Extract the [x, y] coordinate from the center of the cell holding the provided text.  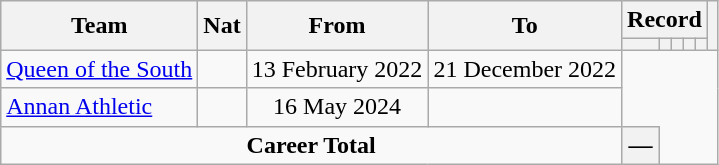
From [337, 26]
21 December 2022 [525, 69]
16 May 2024 [337, 107]
Annan Athletic [100, 107]
— [641, 145]
Career Total [312, 145]
Nat [222, 26]
13 February 2022 [337, 69]
To [525, 26]
Queen of the South [100, 69]
Team [100, 26]
Record [665, 20]
